Pinpoint the cell where the given text exists, returning its (X, Y) midpoint coordinate. 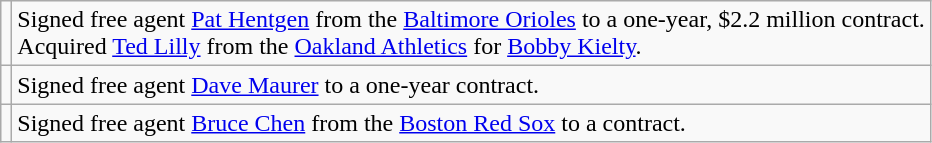
Signed free agent Dave Maurer to a one-year contract. (472, 85)
Signed free agent Bruce Chen from the Boston Red Sox to a contract. (472, 123)
